Provide the [X, Y] coordinate of the cell's center where the given text is located.  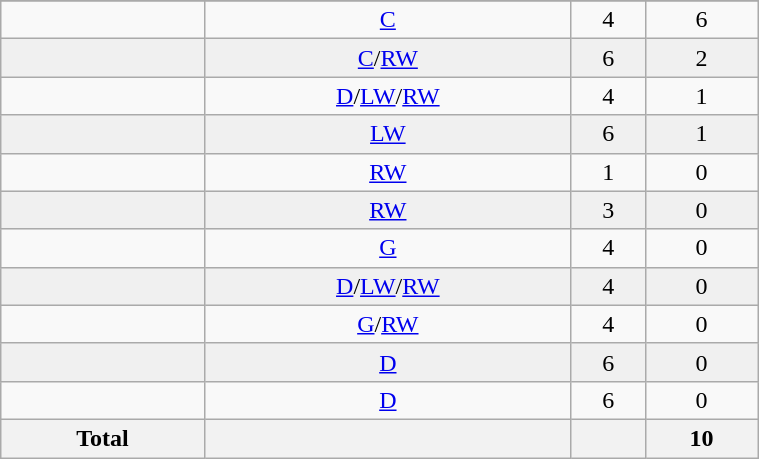
G [388, 248]
10 [701, 438]
C [388, 20]
Total [103, 438]
G/RW [388, 324]
2 [701, 58]
C/RW [388, 58]
LW [388, 134]
3 [608, 210]
